Scan for the cell matching the given text and deliver its [X, Y] coordinate at center. 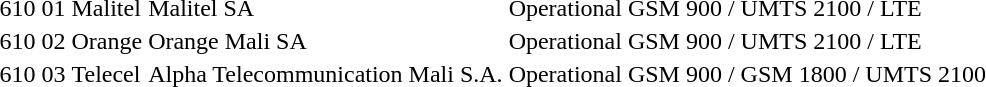
02 [54, 41]
Operational [565, 41]
Orange [107, 41]
Orange Mali SA [326, 41]
